Return (X, Y) of the center of cell containing provided text 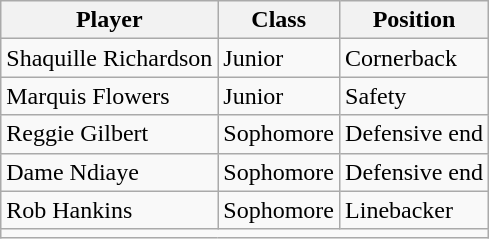
Rob Hankins (110, 210)
Linebacker (414, 210)
Reggie Gilbert (110, 134)
Position (414, 20)
Safety (414, 96)
Dame Ndiaye (110, 172)
Player (110, 20)
Cornerback (414, 58)
Class (279, 20)
Shaquille Richardson (110, 58)
Marquis Flowers (110, 96)
